From the cell containing the given text, extract its center point as [x, y] coordinate. 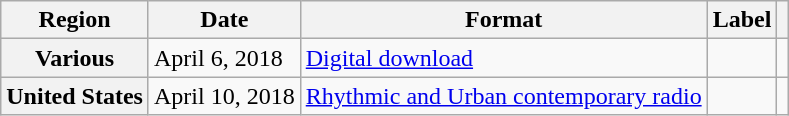
Rhythmic and Urban contemporary radio [504, 96]
Various [75, 58]
Label [742, 20]
April 6, 2018 [224, 58]
Format [504, 20]
Digital download [504, 58]
Region [75, 20]
Date [224, 20]
April 10, 2018 [224, 96]
United States [75, 96]
